Detect which cell encompasses the target text, then output its [x, y] center coordinate. 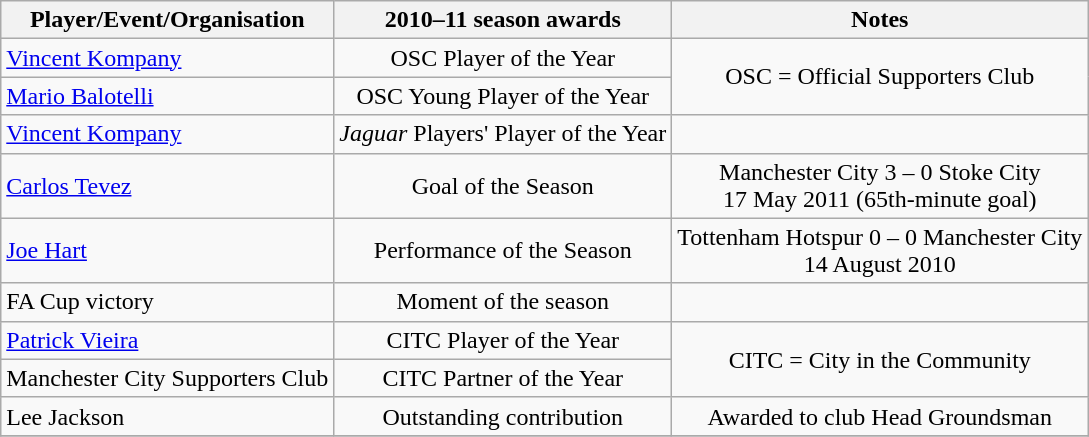
CITC = City in the Community [880, 359]
Goal of the Season [503, 186]
Patrick Vieira [168, 340]
2010–11 season awards [503, 20]
Joe Hart [168, 250]
Tottenham Hotspur 0 – 0 Manchester City14 August 2010 [880, 250]
Mario Balotelli [168, 96]
Moment of the season [503, 302]
OSC Player of the Year [503, 58]
Carlos Tevez [168, 186]
Manchester City Supporters Club [168, 378]
FA Cup victory [168, 302]
OSC = Official Supporters Club [880, 77]
Manchester City 3 – 0 Stoke City17 May 2011 (65th-minute goal) [880, 186]
CITC Player of the Year [503, 340]
CITC Partner of the Year [503, 378]
Performance of the Season [503, 250]
Notes [880, 20]
Lee Jackson [168, 416]
OSC Young Player of the Year [503, 96]
Outstanding contribution [503, 416]
Player/Event/Organisation [168, 20]
Jaguar Players' Player of the Year [503, 134]
Awarded to club Head Groundsman [880, 416]
